Extract the (x, y) coordinate from the center of the cell holding the provided text.  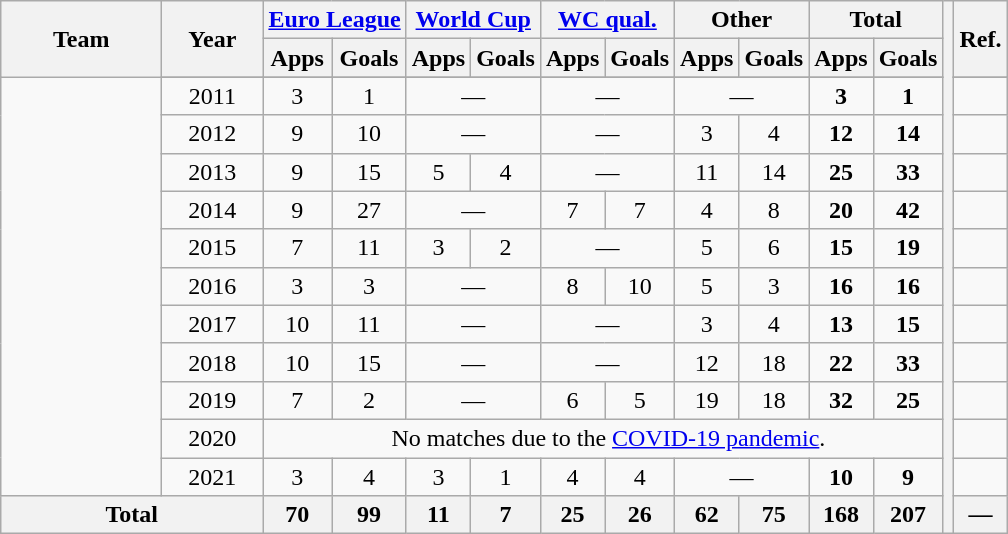
75 (774, 515)
99 (370, 515)
2011 (212, 96)
2021 (212, 477)
42 (908, 210)
World Cup (473, 20)
13 (841, 324)
WC qual. (607, 20)
70 (298, 515)
2015 (212, 248)
2012 (212, 134)
Other (742, 20)
Year (212, 39)
Ref. (980, 39)
Team (82, 39)
22 (841, 362)
2014 (212, 210)
27 (370, 210)
207 (908, 515)
26 (640, 515)
32 (841, 400)
2018 (212, 362)
168 (841, 515)
20 (841, 210)
2020 (212, 438)
2013 (212, 172)
2016 (212, 286)
No matches due to the COVID-19 pandemic. (608, 438)
2019 (212, 400)
2017 (212, 324)
Euro League (334, 20)
62 (707, 515)
